Capture the cell that displays the provided text and extract its (x, y) central coordinate. 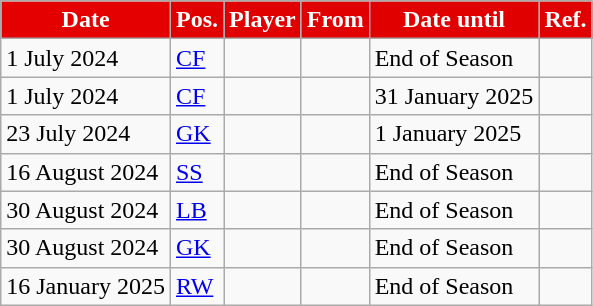
Pos. (196, 20)
23 July 2024 (86, 134)
Player (263, 20)
16 January 2025 (86, 286)
Date until (454, 20)
RW (196, 286)
Ref. (566, 20)
1 January 2025 (454, 134)
SS (196, 172)
LB (196, 210)
Date (86, 20)
From (335, 20)
31 January 2025 (454, 96)
16 August 2024 (86, 172)
